From the cell containing the given text, extract its center point as [X, Y] coordinate. 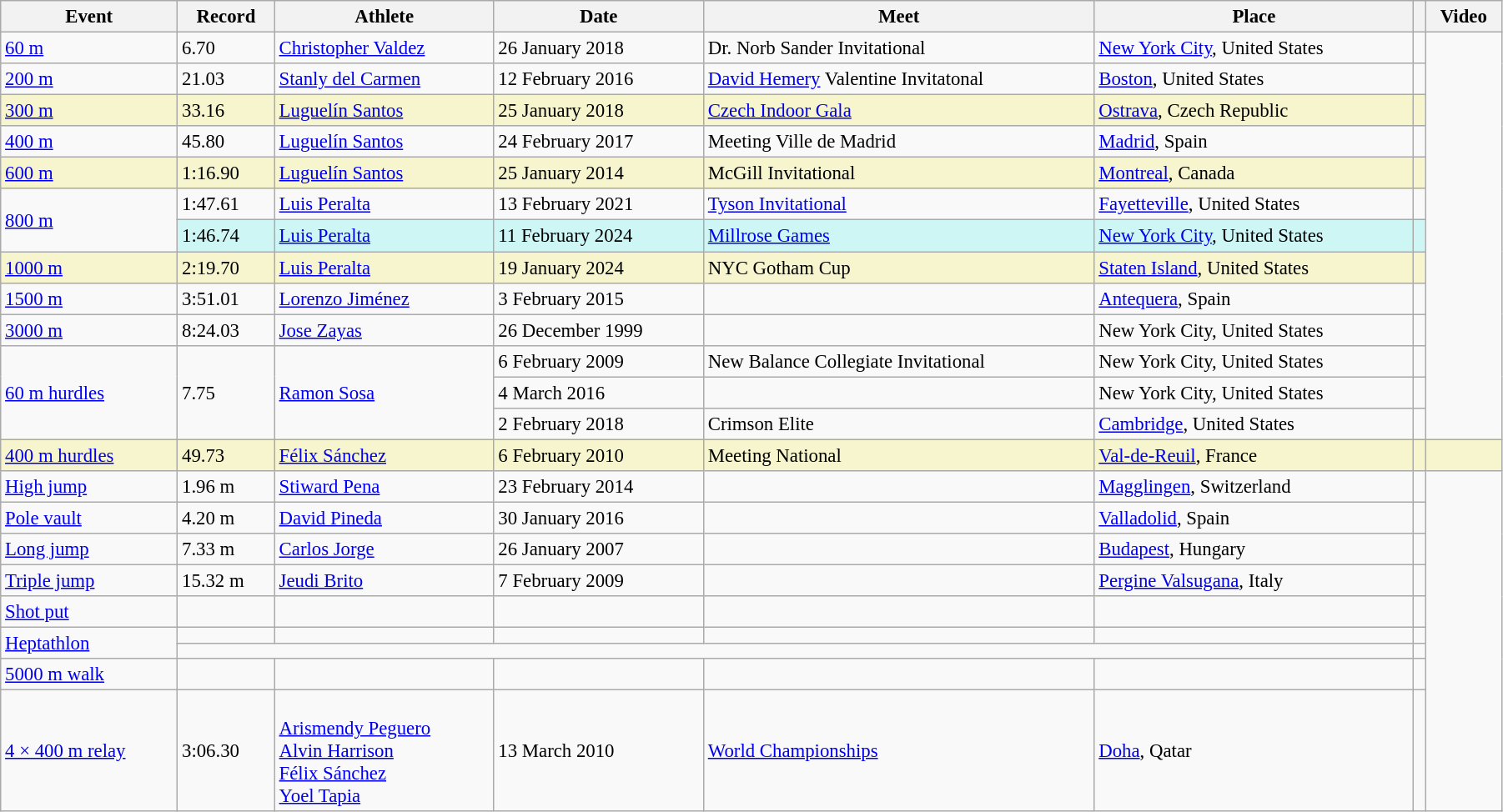
Montreal, Canada [1254, 173]
4 March 2016 [599, 393]
Athlete [384, 17]
Lorenzo Jiménez [384, 298]
Crimson Elite [898, 424]
Stiward Pena [384, 487]
Tyson Invitational [898, 204]
Jose Zayas [384, 330]
21.03 [227, 79]
49.73 [227, 455]
Valladolid, Spain [1254, 518]
2 February 2018 [599, 424]
Staten Island, United States [1254, 268]
7.33 m [227, 549]
Event [89, 17]
1500 m [89, 298]
Boston, United States [1254, 79]
400 m hurdles [89, 455]
8:24.03 [227, 330]
Pole vault [89, 518]
Meeting Ville de Madrid [898, 142]
Félix Sánchez [384, 455]
Antequera, Spain [1254, 298]
Triple jump [89, 581]
Millrose Games [898, 236]
Pergine Valsugana, Italy [1254, 581]
Christopher Valdez [384, 48]
1:47.61 [227, 204]
Heptathlon [89, 644]
Doha, Qatar [1254, 751]
World Championships [898, 751]
Place [1254, 17]
High jump [89, 487]
Stanly del Carmen [384, 79]
Cambridge, United States [1254, 424]
60 m hurdles [89, 392]
13 February 2021 [599, 204]
6 February 2009 [599, 361]
McGill Invitational [898, 173]
Record [227, 17]
24 February 2017 [599, 142]
5000 m walk [89, 674]
Video [1463, 17]
11 February 2024 [599, 236]
26 January 2018 [599, 48]
Jeudi Brito [384, 581]
23 February 2014 [599, 487]
800 m [89, 220]
Long jump [89, 549]
1.96 m [227, 487]
Carlos Jorge [384, 549]
13 March 2010 [599, 751]
David Pineda [384, 518]
1000 m [89, 268]
New Balance Collegiate Invitational [898, 361]
12 February 2016 [599, 79]
60 m [89, 48]
33.16 [227, 111]
7 February 2009 [599, 581]
Date [599, 17]
1:46.74 [227, 236]
Madrid, Spain [1254, 142]
4.20 m [227, 518]
15.32 m [227, 581]
Shot put [89, 612]
Arismendy PegueroAlvin HarrisonFélix SánchezYoel Tapia [384, 751]
45.80 [227, 142]
3:06.30 [227, 751]
26 January 2007 [599, 549]
Dr. Norb Sander Invitational [898, 48]
Budapest, Hungary [1254, 549]
Czech Indoor Gala [898, 111]
25 January 2018 [599, 111]
300 m [89, 111]
26 December 1999 [599, 330]
Ramon Sosa [384, 392]
3000 m [89, 330]
3 February 2015 [599, 298]
NYC Gotham Cup [898, 268]
19 January 2024 [599, 268]
Ostrava, Czech Republic [1254, 111]
400 m [89, 142]
6 February 2010 [599, 455]
3:51.01 [227, 298]
6.70 [227, 48]
25 January 2014 [599, 173]
Magglingen, Switzerland [1254, 487]
200 m [89, 79]
1:16.90 [227, 173]
Val-de-Reuil, France [1254, 455]
30 January 2016 [599, 518]
Meet [898, 17]
2:19.70 [227, 268]
600 m [89, 173]
7.75 [227, 392]
David Hemery Valentine Invitatonal [898, 79]
Meeting National [898, 455]
4 × 400 m relay [89, 751]
Fayetteville, United States [1254, 204]
